Return the (X, Y) coordinate for the center point of the cell that contains the specified text.  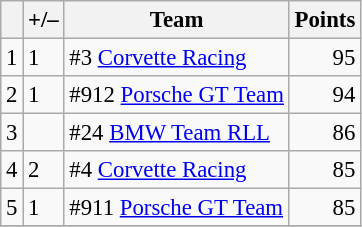
94 (324, 95)
#24 BMW Team RLL (176, 133)
Points (324, 20)
86 (324, 133)
#912 Porsche GT Team (176, 95)
#4 Corvette Racing (176, 170)
#911 Porsche GT Team (176, 208)
+/– (44, 20)
4 (12, 170)
95 (324, 58)
3 (12, 133)
Team (176, 20)
#3 Corvette Racing (176, 58)
5 (12, 208)
